Extract the [X, Y] coordinate from the center of the cell holding the provided text.  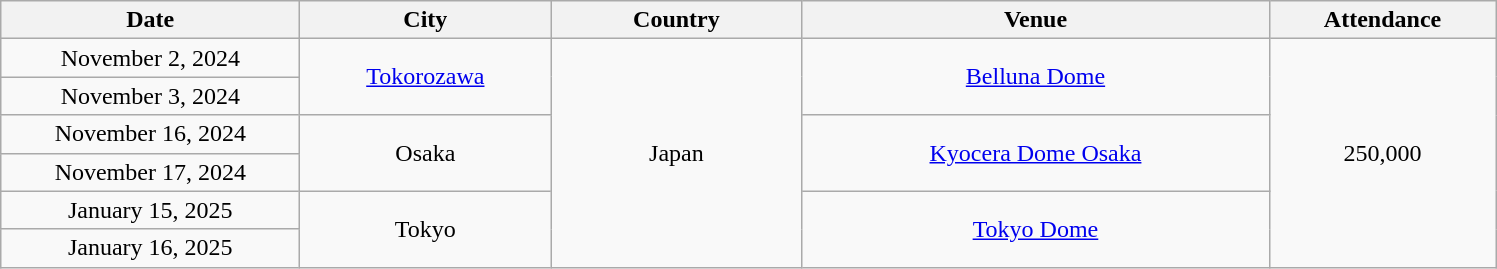
Date [150, 20]
City [426, 20]
Tokyo Dome [1036, 229]
Venue [1036, 20]
Kyocera Dome Osaka [1036, 153]
Attendance [1382, 20]
Tokorozawa [426, 77]
November 17, 2024 [150, 172]
January 16, 2025 [150, 248]
November 3, 2024 [150, 96]
Tokyo [426, 229]
Osaka [426, 153]
Belluna Dome [1036, 77]
250,000 [1382, 153]
November 2, 2024 [150, 58]
Country [676, 20]
November 16, 2024 [150, 134]
January 15, 2025 [150, 210]
Japan [676, 153]
